Detect which cell encompasses the target text, then output its [X, Y] center coordinate. 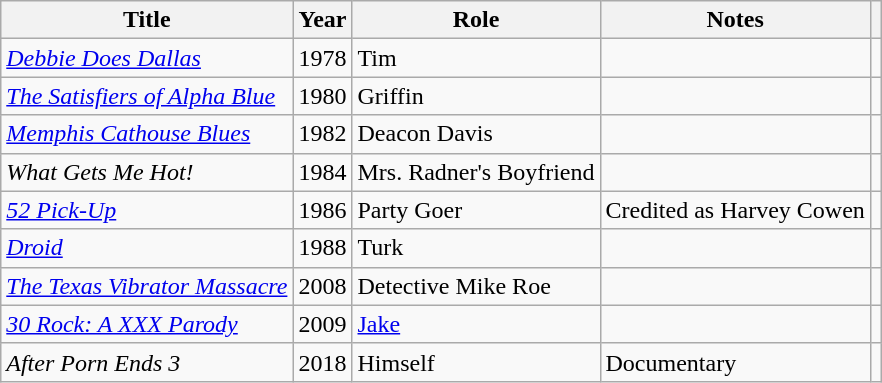
Title [147, 20]
30 Rock: A XXX Parody [147, 324]
Mrs. Radner's Boyfriend [476, 172]
Credited as Harvey Cowen [735, 210]
Tim [476, 58]
1988 [322, 248]
Griffin [476, 96]
Role [476, 20]
What Gets Me Hot! [147, 172]
The Satisfiers of Alpha Blue [147, 96]
Himself [476, 362]
Notes [735, 20]
1982 [322, 134]
Debbie Does Dallas [147, 58]
Party Goer [476, 210]
Memphis Cathouse Blues [147, 134]
1980 [322, 96]
After Porn Ends 3 [147, 362]
2009 [322, 324]
1986 [322, 210]
2018 [322, 362]
Jake [476, 324]
1978 [322, 58]
Turk [476, 248]
The Texas Vibrator Massacre [147, 286]
Detective Mike Roe [476, 286]
Droid [147, 248]
Year [322, 20]
52 Pick-Up [147, 210]
2008 [322, 286]
1984 [322, 172]
Documentary [735, 362]
Deacon Davis [476, 134]
